Scan for the cell matching the given text and deliver its (X, Y) coordinate at center. 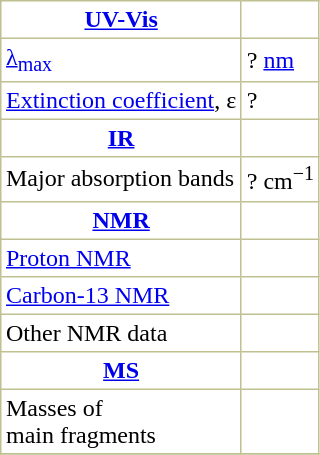
? nm (280, 60)
? (280, 101)
UV-Vis (122, 20)
NMR (122, 220)
Proton NMR (122, 258)
MS (122, 370)
Other NMR data (122, 333)
Masses of main fragments (122, 421)
? cm−1 (280, 179)
Extinction coefficient, ε (122, 101)
λmax (122, 60)
IR (122, 139)
Carbon-13 NMR (122, 295)
Major absorption bands (122, 179)
